Return the (X, Y) coordinate for the center point of the cell that contains the specified text.  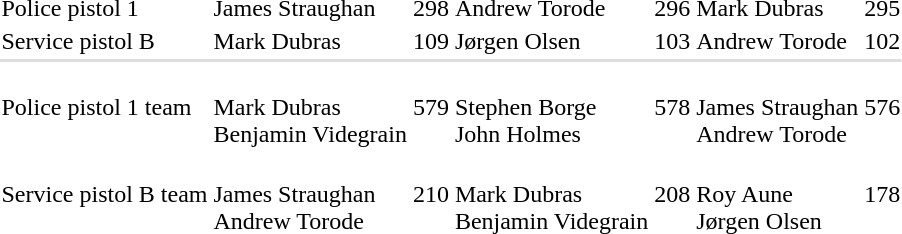
103 (672, 41)
Police pistol 1 team (104, 107)
Stephen BorgeJohn Holmes (551, 107)
Service pistol B (104, 41)
578 (672, 107)
Mark Dubras (310, 41)
Jørgen Olsen (551, 41)
Mark DubrasBenjamin Videgrain (310, 107)
James StraughanAndrew Torode (778, 107)
579 (430, 107)
102 (882, 41)
576 (882, 107)
Andrew Torode (778, 41)
109 (430, 41)
